Return [x, y] of the center of cell containing provided text 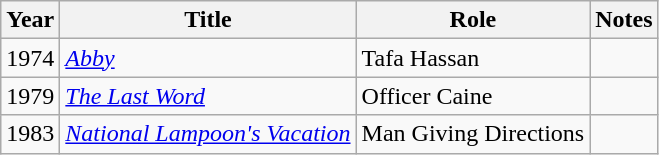
1983 [30, 134]
Tafa Hassan [473, 58]
1974 [30, 58]
Officer Caine [473, 96]
1979 [30, 96]
National Lampoon's Vacation [208, 134]
Year [30, 20]
The Last Word [208, 96]
Notes [624, 20]
Man Giving Directions [473, 134]
Role [473, 20]
Abby [208, 58]
Title [208, 20]
